Identify which cell holds the provided text, then report its (X, Y) central coordinate. 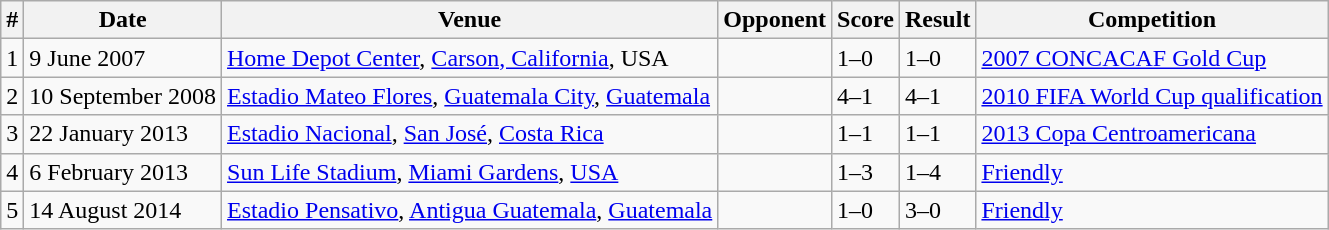
1–4 (938, 172)
Estadio Mateo Flores, Guatemala City, Guatemala (470, 96)
Venue (470, 20)
6 February 2013 (123, 172)
Estadio Nacional, San José, Costa Rica (470, 134)
2007 CONCACAF Gold Cup (1152, 58)
Home Depot Center, Carson, California, USA (470, 58)
4 (12, 172)
3–0 (938, 210)
Date (123, 20)
Sun Life Stadium, Miami Gardens, USA (470, 172)
3 (12, 134)
22 January 2013 (123, 134)
Competition (1152, 20)
2010 FIFA World Cup qualification (1152, 96)
2013 Copa Centroamericana (1152, 134)
1 (12, 58)
2 (12, 96)
14 August 2014 (123, 210)
Estadio Pensativo, Antigua Guatemala, Guatemala (470, 210)
5 (12, 210)
# (12, 20)
Opponent (775, 20)
9 June 2007 (123, 58)
Score (866, 20)
Result (938, 20)
1–3 (866, 172)
10 September 2008 (123, 96)
